Capture the cell that displays the provided text and extract its (x, y) central coordinate. 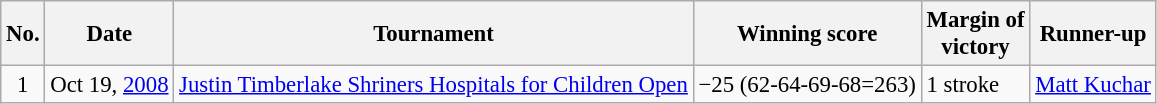
Margin ofvictory (976, 34)
Oct 19, 2008 (110, 85)
Matt Kuchar (1093, 85)
Winning score (807, 34)
Runner-up (1093, 34)
Date (110, 34)
No. (23, 34)
1 stroke (976, 85)
Tournament (434, 34)
Justin Timberlake Shriners Hospitals for Children Open (434, 85)
−25 (62-64-69-68=263) (807, 85)
1 (23, 85)
